Detect which cell encompasses the target text, then output its [X, Y] center coordinate. 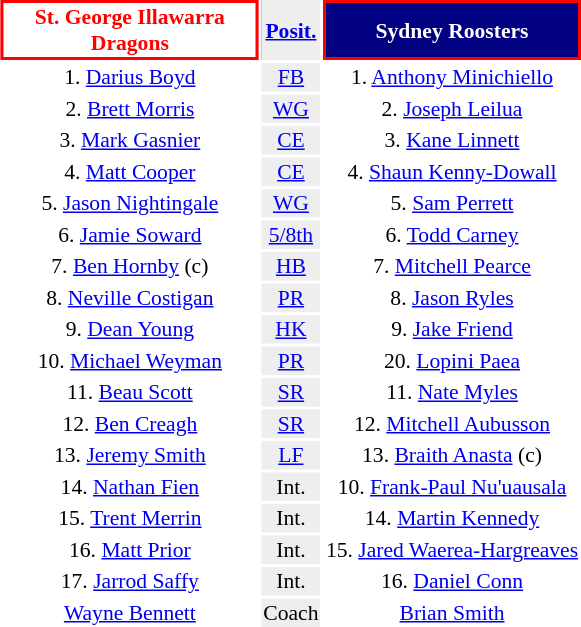
12. Mitchell Aubusson [452, 424]
5. Jason Nightingale [130, 203]
FB [291, 77]
15. Jared Waerea-Hargreaves [452, 550]
3. Mark Gasnier [130, 140]
15. Trent Merrin [130, 518]
4. Matt Cooper [130, 172]
9. Dean Young [130, 329]
11. Beau Scott [130, 392]
20. Lopini Paea [452, 360]
7. Ben Hornby (c) [130, 266]
14. Nathan Fien [130, 486]
13. Braith Anasta (c) [452, 455]
HK [291, 329]
4. Shaun Kenny-Dowall [452, 172]
Brian Smith [452, 612]
12. Ben Creagh [130, 424]
7. Mitchell Pearce [452, 266]
10. Frank-Paul Nu'uausala [452, 486]
6. Jamie Soward [130, 234]
9. Jake Friend [452, 329]
5. Sam Perrett [452, 203]
13. Jeremy Smith [130, 455]
Posit. [291, 30]
HB [291, 266]
1. Anthony Minichiello [452, 77]
1. Darius Boyd [130, 77]
8. Neville Costigan [130, 298]
5/8th [291, 234]
Coach [291, 612]
17. Jarrod Saffy [130, 581]
2. Brett Morris [130, 108]
16. Matt Prior [130, 550]
16. Daniel Conn [452, 581]
11. Nate Myles [452, 392]
10. Michael Weyman [130, 360]
LF [291, 455]
3. Kane Linnett [452, 140]
Wayne Bennett [130, 612]
14. Martin Kennedy [452, 518]
8. Jason Ryles [452, 298]
Sydney Roosters [452, 30]
6. Todd Carney [452, 234]
St. George IllawarraDragons [130, 30]
2. Joseph Leilua [452, 108]
